Extract the (x, y) coordinate from the center of the cell holding the provided text.  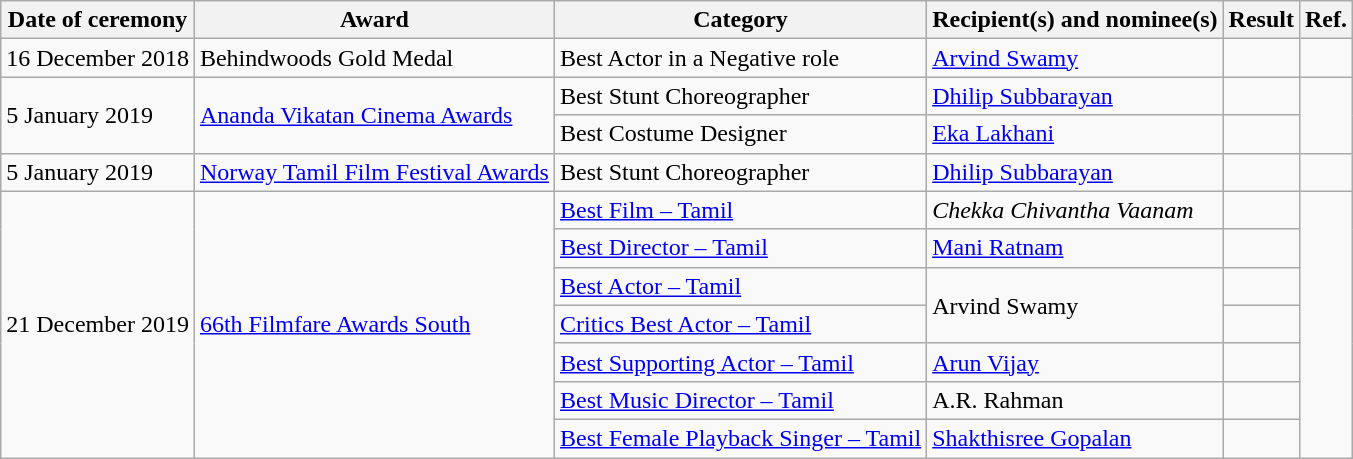
Best Supporting Actor – Tamil (740, 362)
21 December 2019 (98, 324)
16 December 2018 (98, 58)
Critics Best Actor – Tamil (740, 324)
Result (1261, 20)
Best Actor – Tamil (740, 286)
Date of ceremony (98, 20)
Best Female Playback Singer – Tamil (740, 438)
Behindwoods Gold Medal (374, 58)
Ref. (1326, 20)
Award (374, 20)
Recipient(s) and nominee(s) (1075, 20)
Mani Ratnam (1075, 248)
Shakthisree Gopalan (1075, 438)
Eka Lakhani (1075, 134)
Best Costume Designer (740, 134)
Best Film – Tamil (740, 210)
66th Filmfare Awards South (374, 324)
Best Director – Tamil (740, 248)
Arun Vijay (1075, 362)
Chekka Chivantha Vaanam (1075, 210)
Ananda Vikatan Cinema Awards (374, 115)
Best Music Director – Tamil (740, 400)
A.R. Rahman (1075, 400)
Best Actor in a Negative role (740, 58)
Category (740, 20)
Norway Tamil Film Festival Awards (374, 172)
